Capture the cell that displays the provided text and extract its [X, Y] central coordinate. 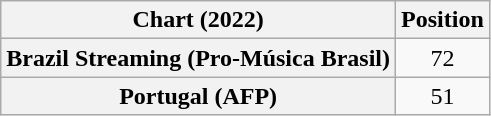
Portugal (AFP) [198, 96]
Position [443, 20]
Brazil Streaming (Pro-Música Brasil) [198, 58]
Chart (2022) [198, 20]
72 [443, 58]
51 [443, 96]
